For the text-containing cell, return its midpoint in (X, Y) coordinate format. 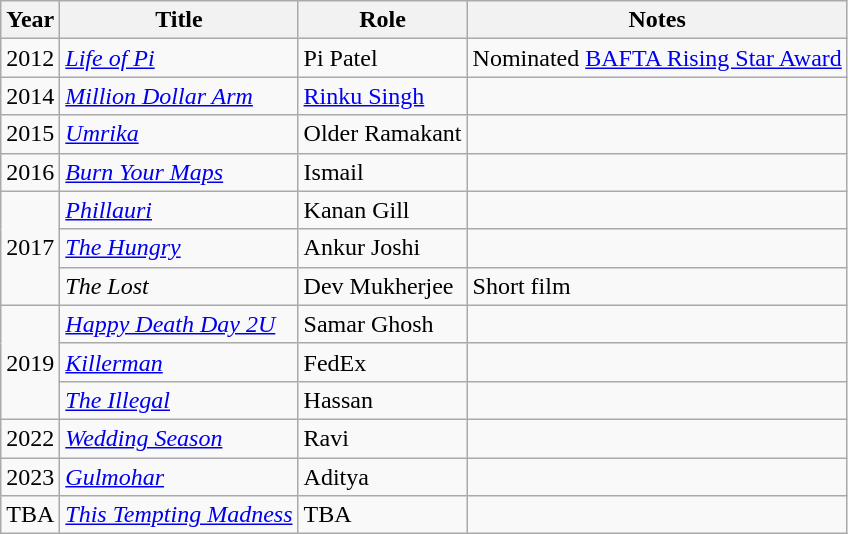
Gulmohar (179, 477)
Wedding Season (179, 438)
This Tempting Madness (179, 515)
Aditya (382, 477)
Ismail (382, 172)
Pi Patel (382, 58)
Role (382, 20)
The Lost (179, 286)
2012 (30, 58)
Kanan Gill (382, 210)
Dev Mukherjee (382, 286)
Phillauri (179, 210)
2014 (30, 96)
2019 (30, 362)
FedEx (382, 362)
The Hungry (179, 248)
Samar Ghosh (382, 324)
2015 (30, 134)
Killerman (179, 362)
Notes (657, 20)
2017 (30, 248)
Title (179, 20)
Hassan (382, 400)
Short film (657, 286)
Ravi (382, 438)
The Illegal (179, 400)
2023 (30, 477)
Umrika (179, 134)
Year (30, 20)
Million Dollar Arm (179, 96)
Ankur Joshi (382, 248)
Life of Pi (179, 58)
Burn Your Maps (179, 172)
Rinku Singh (382, 96)
2016 (30, 172)
Nominated BAFTA Rising Star Award (657, 58)
Happy Death Day 2U (179, 324)
Older Ramakant (382, 134)
2022 (30, 438)
